For the text-containing cell, return its midpoint in [X, Y] coordinate format. 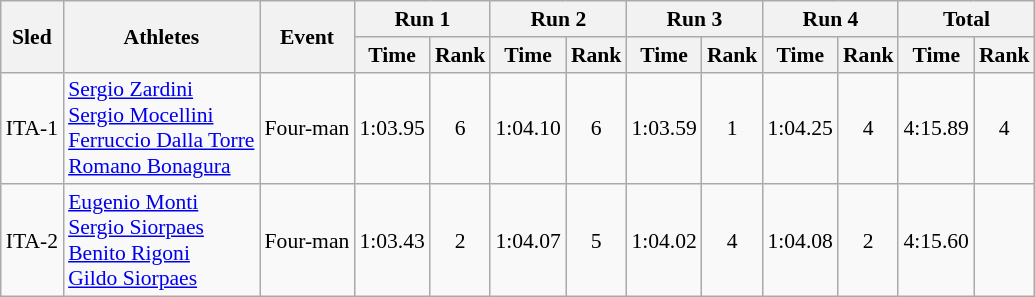
1:04.02 [664, 241]
Run 1 [422, 19]
1 [732, 128]
1:03.95 [392, 128]
ITA-2 [32, 241]
1:03.43 [392, 241]
ITA-1 [32, 128]
1:04.25 [800, 128]
Sergio ZardiniSergio MocelliniFerruccio Dalla TorreRomano Bonagura [161, 128]
1:04.10 [528, 128]
Total [966, 19]
Event [308, 36]
Sled [32, 36]
Eugenio MontiSergio SiorpaesBenito RigoniGildo Siorpaes [161, 241]
1:04.07 [528, 241]
Athletes [161, 36]
Run 4 [830, 19]
4:15.89 [936, 128]
4:15.60 [936, 241]
Run 3 [694, 19]
1:03.59 [664, 128]
1:04.08 [800, 241]
Run 2 [558, 19]
5 [596, 241]
